Return the (X, Y) coordinate for the center point of the cell that contains the specified text.  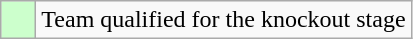
Team qualified for the knockout stage (224, 20)
